Return (x, y) of the center of cell containing provided text 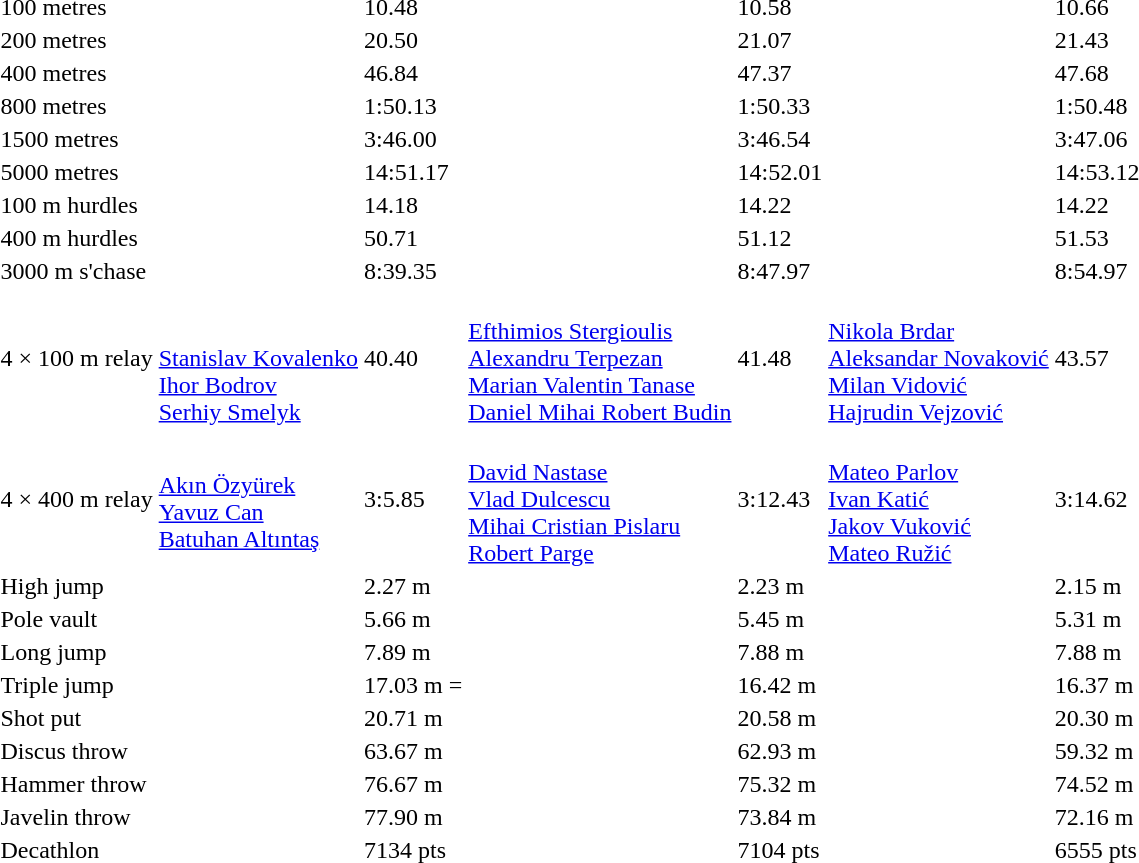
8:47.97 (780, 271)
7.88 m (780, 652)
14:52.01 (780, 172)
50.71 (412, 238)
63.67 m (412, 751)
41.48 (780, 358)
Akın ÖzyürekYavuz CanBatuhan Altıntaş (258, 499)
62.93 m (780, 751)
5.45 m (780, 619)
20.71 m (412, 718)
2.23 m (780, 586)
3:46.54 (780, 139)
3:12.43 (780, 499)
Stanislav KovalenkoIhor BodrovSerhiy Smelyk (258, 358)
7.89 m (412, 652)
14.18 (412, 205)
8:39.35 (412, 271)
Efthimios StergioulisAlexandru TerpezanMarian Valentin TanaseDaniel Mihai Robert Budin (600, 358)
76.67 m (412, 784)
3:5.85 (412, 499)
14.22 (780, 205)
20.50 (412, 40)
77.90 m (412, 817)
Nikola BrdarAleksandar NovakovićMilan VidovićHajrudin Vejzović (939, 358)
21.07 (780, 40)
47.37 (780, 73)
14:51.17 (412, 172)
51.12 (780, 238)
20.58 m (780, 718)
73.84 m (780, 817)
40.40 (412, 358)
16.42 m (780, 685)
3:46.00 (412, 139)
2.27 m (412, 586)
17.03 m = (412, 685)
46.84 (412, 73)
1:50.33 (780, 106)
5.66 m (412, 619)
1:50.13 (412, 106)
David NastaseVlad DulcescuMihai Cristian PislaruRobert Parge (600, 499)
Mateo ParlovIvan KatićJakov VukovićMateo Ružić (939, 499)
75.32 m (780, 784)
